Provide the (x, y) coordinate of the cell's center where the given text is located.  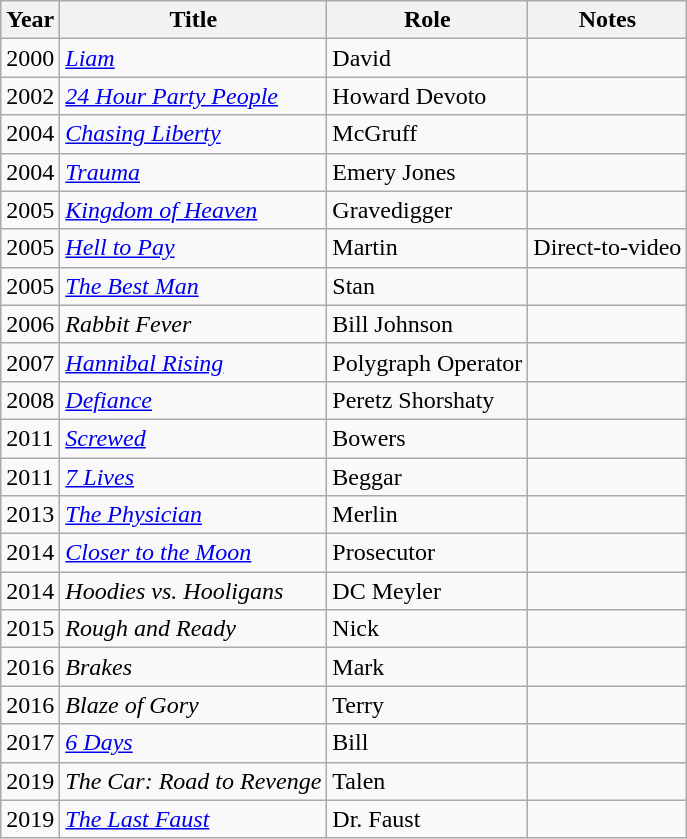
The Physician (194, 515)
Bill Johnson (428, 324)
Rabbit Fever (194, 324)
Stan (428, 286)
Bowers (428, 438)
Howard Devoto (428, 96)
Notes (608, 20)
7 Lives (194, 477)
David (428, 58)
Liam (194, 58)
Hannibal Rising (194, 362)
2015 (30, 629)
Talen (428, 781)
6 Days (194, 743)
Nick (428, 629)
Rough and Ready (194, 629)
Prosecutor (428, 553)
Kingdom of Heaven (194, 210)
Peretz Shorshaty (428, 400)
Blaze of Gory (194, 705)
Year (30, 20)
The Best Man (194, 286)
Hoodies vs. Hooligans (194, 591)
Bill (428, 743)
Beggar (428, 477)
2013 (30, 515)
The Car: Road to Revenge (194, 781)
Screwed (194, 438)
Defiance (194, 400)
2017 (30, 743)
Martin (428, 248)
DC Meyler (428, 591)
Closer to the Moon (194, 553)
Chasing Liberty (194, 134)
Emery Jones (428, 172)
Title (194, 20)
2002 (30, 96)
Terry (428, 705)
2008 (30, 400)
Gravedigger (428, 210)
Mark (428, 667)
Hell to Pay (194, 248)
24 Hour Party People (194, 96)
2006 (30, 324)
Role (428, 20)
The Last Faust (194, 819)
Polygraph Operator (428, 362)
Trauma (194, 172)
Direct-to-video (608, 248)
Dr. Faust (428, 819)
2007 (30, 362)
2000 (30, 58)
McGruff (428, 134)
Brakes (194, 667)
Merlin (428, 515)
